Find where the given text appears and provide that cell's center as [X, Y] coordinate. 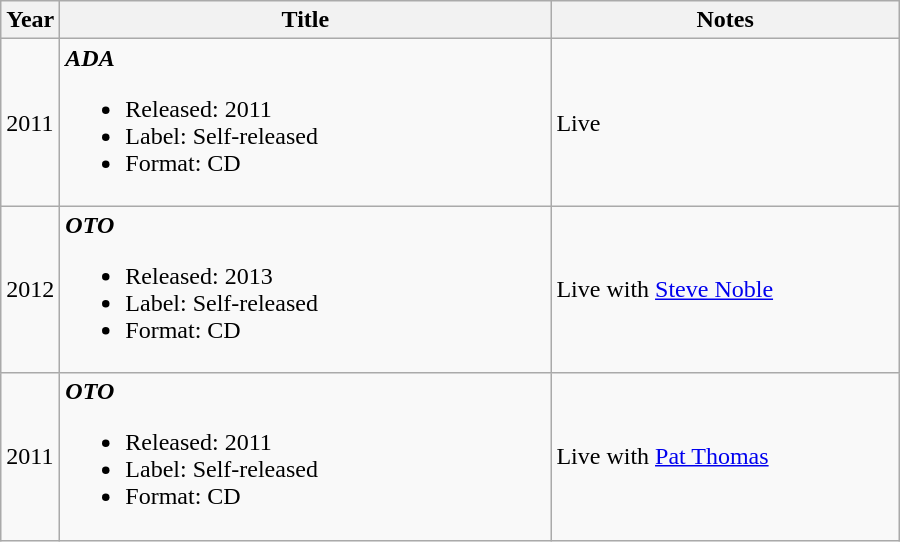
ADAReleased: 2011Label: Self-released Format: CD [306, 122]
Notes [726, 20]
Year [30, 20]
Live [726, 122]
OTOReleased: 2011Label: Self-released Format: CD [306, 456]
2012 [30, 290]
Live with Pat Thomas [726, 456]
Live with Steve Noble [726, 290]
OTOReleased: 2013Label: Self-released Format: CD [306, 290]
Title [306, 20]
